Return the (x, y) coordinate for the center point of the cell that contains the specified text.  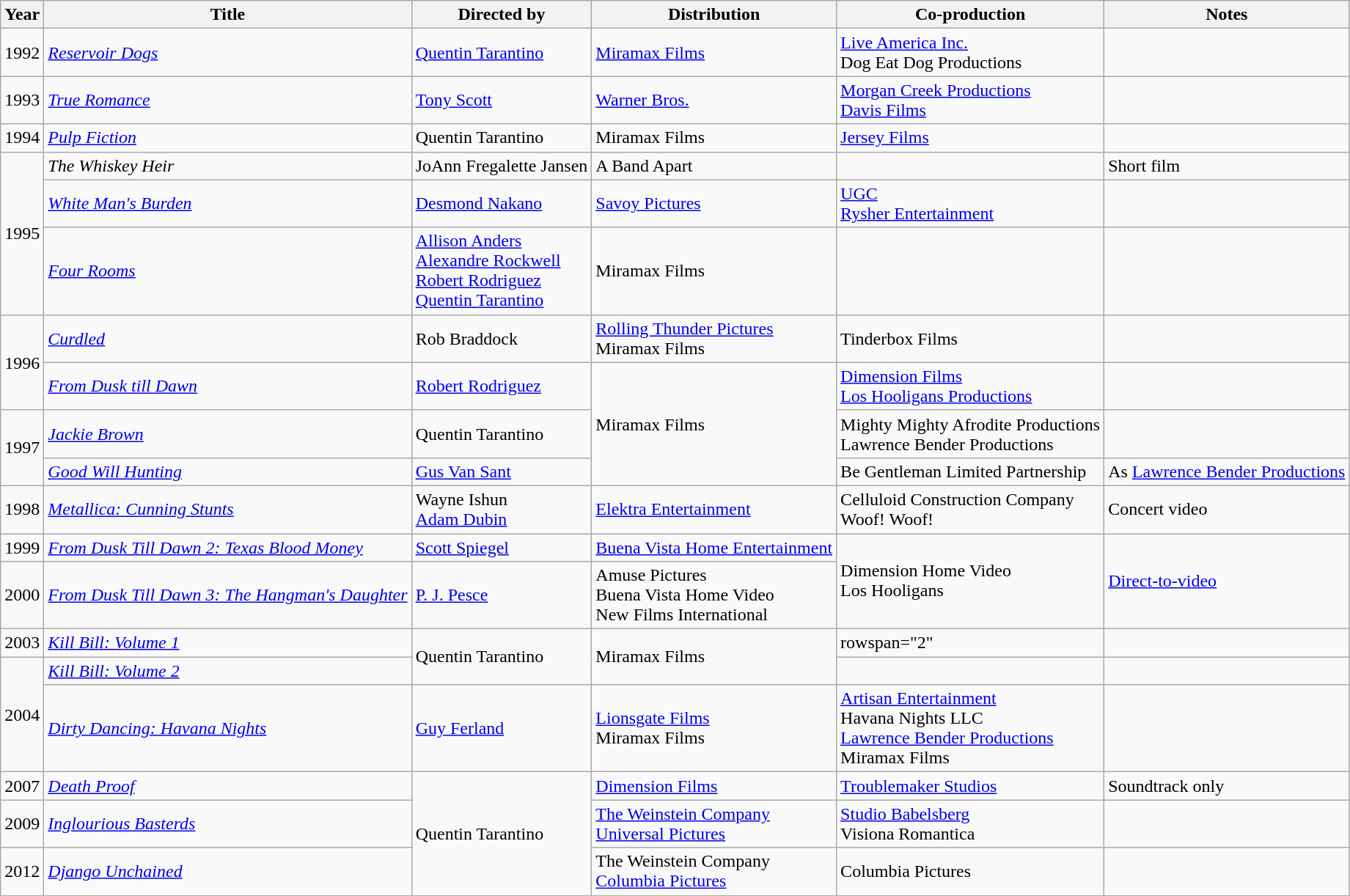
From Dusk Till Dawn 3: The Hangman's Daughter (227, 595)
Studio BabelsbergVisiona Romantica (971, 824)
Four Rooms (227, 271)
Savoy Pictures (714, 204)
Dimension Films (714, 786)
From Dusk Till Dawn 2: Texas Blood Money (227, 548)
1997 (22, 447)
Scott Spiegel (502, 548)
1995 (22, 233)
Amuse PicturesBuena Vista Home VideoNew Films International (714, 595)
Tinderbox Films (971, 339)
Co-production (971, 15)
JoAnn Fregalette Jansen (502, 166)
Tony Scott (502, 100)
Lionsgate FilmsMiramax Films (714, 729)
Wayne IshunAdam Dubin (502, 509)
From Dusk till Dawn (227, 386)
White Man's Burden (227, 204)
Direct-to-video (1227, 581)
Buena Vista Home Entertainment (714, 548)
The Weinstein CompanyUniversal Pictures (714, 824)
Death Proof (227, 786)
Jackie Brown (227, 434)
Rob Braddock (502, 339)
2003 (22, 643)
Distribution (714, 15)
Dimension FilmsLos Hooligans Productions (971, 386)
2004 (22, 714)
Guy Ferland (502, 729)
Rolling Thunder PicturesMiramax Films (714, 339)
1998 (22, 509)
Live America Inc.Dog Eat Dog Productions (971, 53)
Reservoir Dogs (227, 53)
The Whiskey Heir (227, 166)
Jersey Films (971, 138)
Short film (1227, 166)
Dirty Dancing: Havana Nights (227, 729)
UGCRysher Entertainment (971, 204)
2000 (22, 595)
Pulp Fiction (227, 138)
Troublemaker Studios (971, 786)
The Weinstein CompanyColumbia Pictures (714, 871)
P. J. Pesce (502, 595)
1993 (22, 100)
1999 (22, 548)
1996 (22, 362)
Inglourious Basterds (227, 824)
Celluloid Construction CompanyWoof! Woof! (971, 509)
Year (22, 15)
Kill Bill: Volume 2 (227, 671)
Good Will Hunting (227, 471)
Curdled (227, 339)
Title (227, 15)
Artisan EntertainmentHavana Nights LLCLawrence Bender ProductionsMiramax Films (971, 729)
As Lawrence Bender Productions (1227, 471)
A Band Apart (714, 166)
1994 (22, 138)
Kill Bill: Volume 1 (227, 643)
rowspan="2" (971, 643)
Columbia Pictures (971, 871)
Desmond Nakano (502, 204)
Soundtrack only (1227, 786)
2009 (22, 824)
Metallica: Cunning Stunts (227, 509)
Allison AndersAlexandre RockwellRobert RodriguezQuentin Tarantino (502, 271)
Be Gentleman Limited Partnership (971, 471)
Dimension Home VideoLos Hooligans (971, 581)
Notes (1227, 15)
Gus Van Sant (502, 471)
1992 (22, 53)
Morgan Creek ProductionsDavis Films (971, 100)
Mighty Mighty Afrodite ProductionsLawrence Bender Productions (971, 434)
Robert Rodriguez (502, 386)
Directed by (502, 15)
Concert video (1227, 509)
2012 (22, 871)
2007 (22, 786)
Warner Bros. (714, 100)
Elektra Entertainment (714, 509)
True Romance (227, 100)
Django Unchained (227, 871)
